Search for the cell housing the specified text and yield its (X, Y) center coordinate. 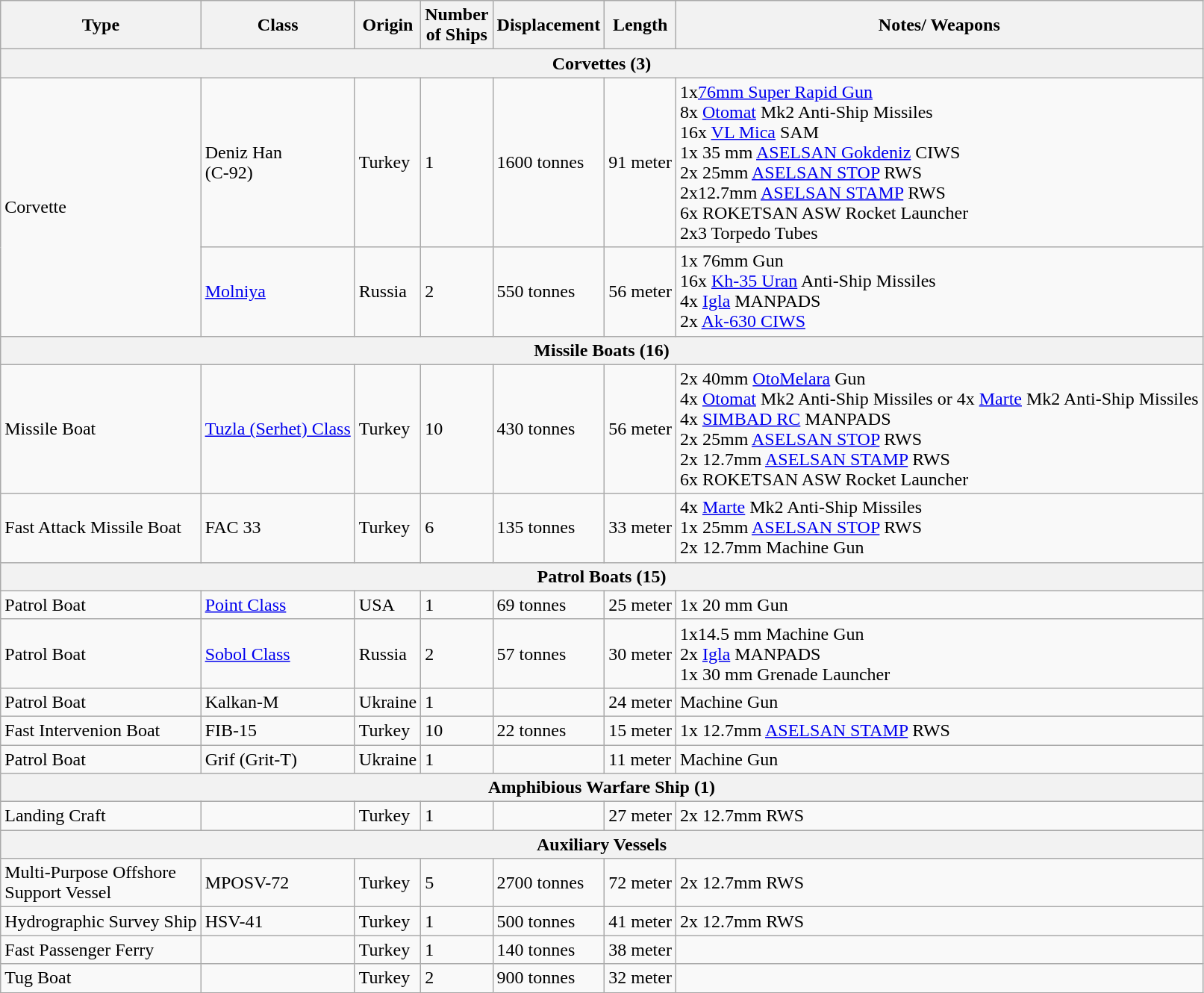
6 (457, 528)
MPOSV-72 (278, 883)
Missile Boats (16) (602, 350)
900 tonnes (549, 978)
38 meter (640, 950)
FAC 33 (278, 528)
27 meter (640, 816)
91 meter (640, 163)
22 tonnes (549, 730)
Notes/ Weapons (939, 25)
69 tonnes (549, 605)
Corvette (101, 207)
1x 12.7mm ASELSAN STAMP RWS (939, 730)
1x 20 mm Gun (939, 605)
140 tonnes (549, 950)
32 meter (640, 978)
11 meter (640, 759)
Class (278, 25)
USA (387, 605)
430 tonnes (549, 429)
Multi-Purpose OffshoreSupport Vessel (101, 883)
Patrol Boats (15) (602, 576)
Tuzla (Serhet) Class (278, 429)
Missile Boat (101, 429)
Grif (Grit-T) (278, 759)
Fast Passenger Ferry (101, 950)
1x 76mm Gun16x Kh-35 Uran Anti-Ship Missiles4x Igla MANPADS2x Ak-630 CIWS (939, 291)
135 tonnes (549, 528)
Landing Craft (101, 816)
Numberof Ships (457, 25)
Deniz Han(C-92) (278, 163)
Kalkan-M (278, 702)
550 tonnes (549, 291)
Auxiliary Vessels (602, 844)
Origin (387, 25)
Molniya (278, 291)
30 meter (640, 653)
5 (457, 883)
57 tonnes (549, 653)
4x Marte Mk2 Anti-Ship Missiles1x 25mm ASELSAN STOP RWS2x 12.7mm Machine Gun (939, 528)
Length (640, 25)
24 meter (640, 702)
15 meter (640, 730)
500 tonnes (549, 921)
Hydrographic Survey Ship (101, 921)
Sobol Class (278, 653)
FIB-15 (278, 730)
33 meter (640, 528)
1x14.5 mm Machine Gun2x Igla MANPADS1x 30 mm Grenade Launcher (939, 653)
Type (101, 25)
72 meter (640, 883)
Point Class (278, 605)
Fast Intervenion Boat (101, 730)
Displacement (549, 25)
HSV-41 (278, 921)
Tug Boat (101, 978)
41 meter (640, 921)
Corvettes (3) (602, 63)
25 meter (640, 605)
Fast Attack Missile Boat (101, 528)
1600 tonnes (549, 163)
2700 tonnes (549, 883)
Amphibious Warfare Ship (1) (602, 788)
